Return (x, y) of the center of cell containing provided text 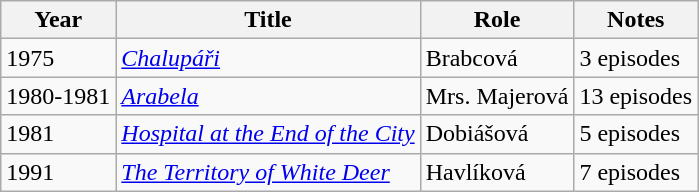
1980-1981 (58, 96)
Chalupáři (268, 58)
3 episodes (636, 58)
1975 (58, 58)
Title (268, 20)
Year (58, 20)
7 episodes (636, 172)
Arabela (268, 96)
Havlíková (497, 172)
Role (497, 20)
1991 (58, 172)
Dobiášová (497, 134)
1981 (58, 134)
13 episodes (636, 96)
5 episodes (636, 134)
Hospital at the End of the City (268, 134)
Brabcová (497, 58)
Mrs. Majerová (497, 96)
The Territory of White Deer (268, 172)
Notes (636, 20)
